Capture the cell that displays the provided text and extract its (x, y) central coordinate. 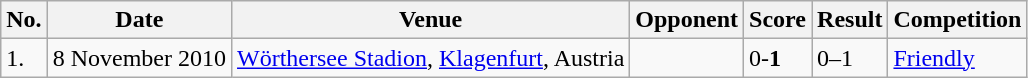
Friendly (958, 58)
Competition (958, 20)
1. (24, 58)
Score (778, 20)
No. (24, 20)
0–1 (850, 58)
Result (850, 20)
Venue (431, 20)
0-1 (778, 58)
Date (139, 20)
Opponent (687, 20)
8 November 2010 (139, 58)
Wörthersee Stadion, Klagenfurt, Austria (431, 58)
